Return the (x, y) coordinate for the center point of the cell that contains the specified text.  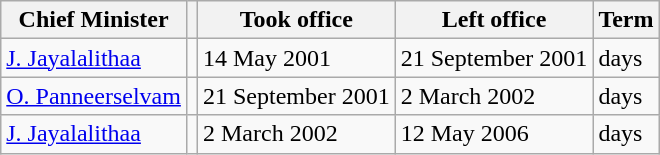
12 May 2006 (494, 134)
Term (626, 20)
O. Panneerselvam (94, 96)
14 May 2001 (296, 58)
Left office (494, 20)
Chief Minister (94, 20)
Took office (296, 20)
